For the text-containing cell, return its midpoint in (X, Y) coordinate format. 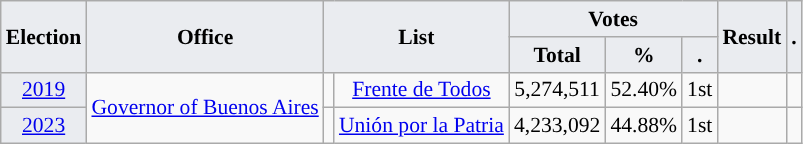
52.40% (644, 90)
List (416, 36)
Total (557, 55)
44.88% (644, 126)
2019 (44, 90)
Election (44, 36)
4,233,092 (557, 126)
2023 (44, 126)
Unión por la Patria (422, 126)
Votes (613, 19)
% (644, 55)
Frente de Todos (422, 90)
5,274,511 (557, 90)
Governor of Buenos Aires (204, 108)
Result (752, 36)
Office (204, 36)
